Identify which cell holds the provided text, then report its (x, y) central coordinate. 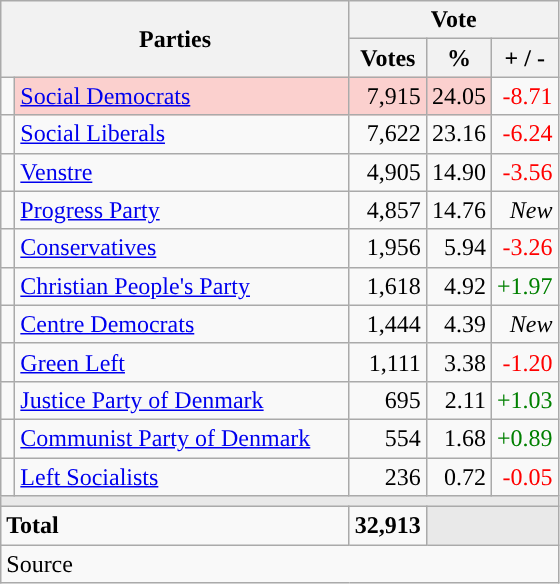
4,905 (388, 172)
1,618 (388, 286)
2.11 (458, 400)
Left Socialists (182, 477)
7,915 (388, 96)
4,857 (388, 210)
Vote (454, 20)
+ / - (524, 58)
+1.03 (524, 400)
Parties (176, 39)
Communist Party of Denmark (182, 438)
Social Democrats (182, 96)
0.72 (458, 477)
695 (388, 400)
4.92 (458, 286)
-6.24 (524, 134)
-0.05 (524, 477)
Conservatives (182, 248)
-3.56 (524, 172)
Green Left (182, 362)
4.39 (458, 324)
14.90 (458, 172)
32,913 (388, 526)
Progress Party (182, 210)
1.68 (458, 438)
1,444 (388, 324)
554 (388, 438)
14.76 (458, 210)
+1.97 (524, 286)
5.94 (458, 248)
-3.26 (524, 248)
Votes (388, 58)
-1.20 (524, 362)
-8.71 (524, 96)
1,111 (388, 362)
24.05 (458, 96)
Centre Democrats (182, 324)
7,622 (388, 134)
Source (280, 564)
+0.89 (524, 438)
Venstre (182, 172)
23.16 (458, 134)
Christian People's Party (182, 286)
Social Liberals (182, 134)
% (458, 58)
3.38 (458, 362)
Justice Party of Denmark (182, 400)
Total (176, 526)
236 (388, 477)
1,956 (388, 248)
